Pinpoint the cell where the given text exists, returning its (x, y) midpoint coordinate. 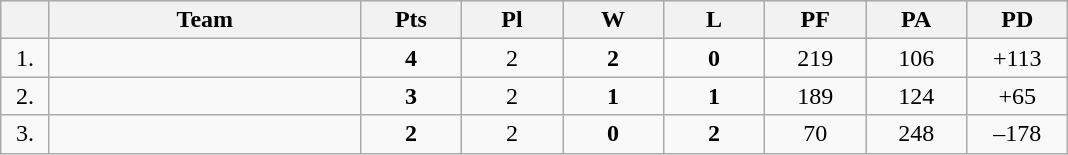
219 (816, 58)
W (612, 20)
3 (410, 96)
106 (916, 58)
PF (816, 20)
PA (916, 20)
189 (816, 96)
+65 (1018, 96)
Team (204, 20)
3. (26, 134)
PD (1018, 20)
L (714, 20)
+113 (1018, 58)
248 (916, 134)
124 (916, 96)
Pts (410, 20)
–178 (1018, 134)
2. (26, 96)
Pl (512, 20)
4 (410, 58)
1. (26, 58)
70 (816, 134)
